Locate the cell with the specified text and output its (x, y) center coordinate. 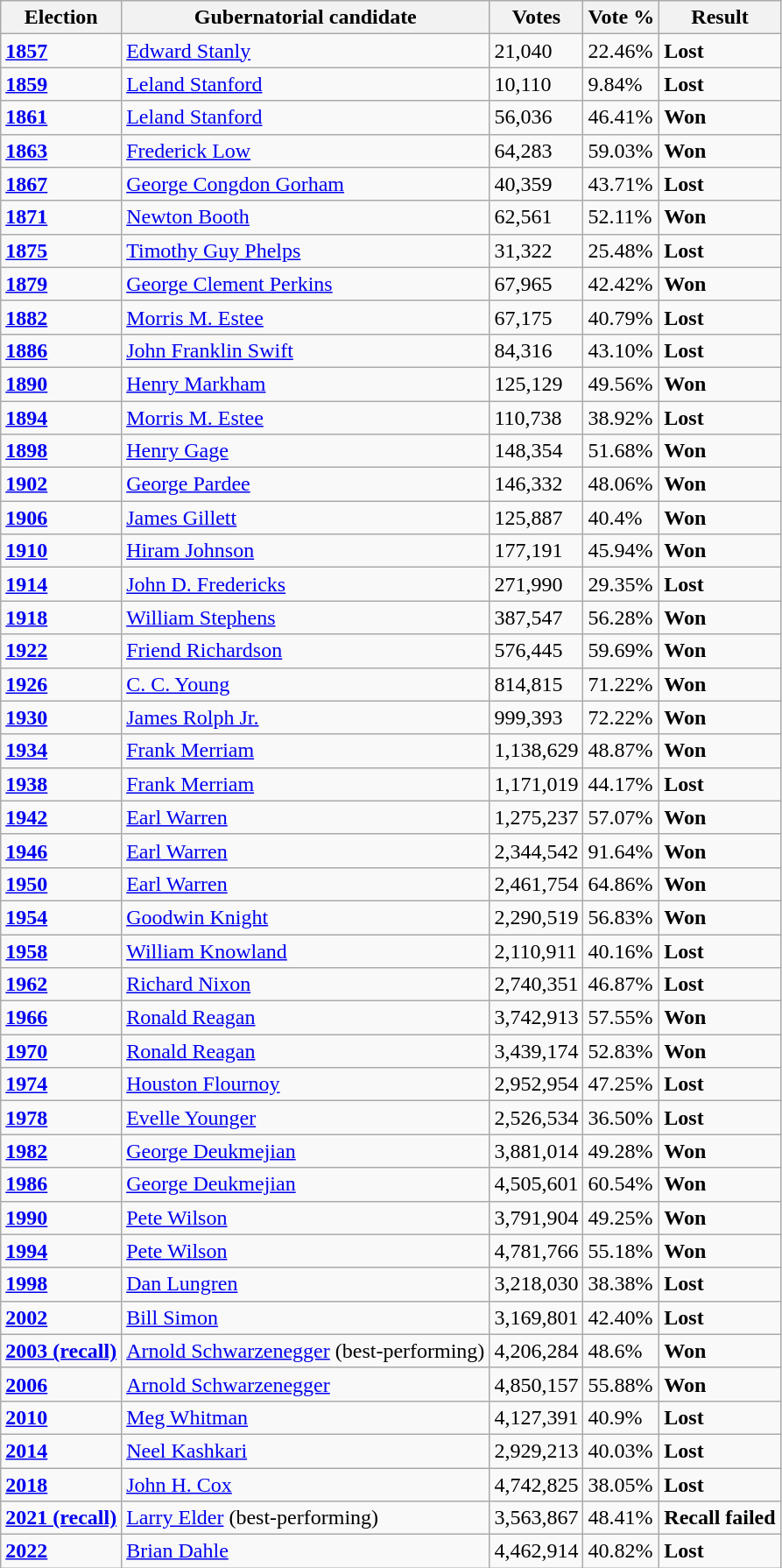
21,040 (536, 51)
67,965 (536, 284)
49.25% (622, 1218)
1879 (61, 284)
Gubernatorial candidate (306, 18)
George Congdon Gorham (306, 184)
43.10% (622, 350)
James Rolph Jr. (306, 717)
56.83% (622, 917)
271,990 (536, 584)
25.48% (622, 251)
William Stephens (306, 618)
Goodwin Knight (306, 917)
110,738 (536, 418)
999,393 (536, 717)
Brian Dahle (306, 1551)
3,563,867 (536, 1518)
43.71% (622, 184)
1875 (61, 251)
47.25% (622, 1084)
40.03% (622, 1451)
4,462,914 (536, 1551)
Frederick Low (306, 151)
1894 (61, 418)
1922 (61, 651)
2,290,519 (536, 917)
Edward Stanly (306, 51)
1890 (61, 384)
C. C. Young (306, 684)
40.16% (622, 950)
George Pardee (306, 484)
1863 (61, 151)
1930 (61, 717)
814,815 (536, 684)
1882 (61, 317)
1978 (61, 1118)
49.28% (622, 1151)
1958 (61, 950)
1950 (61, 884)
31,322 (536, 251)
Henry Markham (306, 384)
64,283 (536, 151)
Neel Kashkari (306, 1451)
2002 (61, 1317)
72.22% (622, 717)
4,742,825 (536, 1485)
42.40% (622, 1317)
55.88% (622, 1384)
1938 (61, 784)
Hiram Johnson (306, 551)
2018 (61, 1485)
71.22% (622, 684)
1966 (61, 1018)
40.82% (622, 1551)
57.55% (622, 1018)
Larry Elder (best-performing) (306, 1518)
Arnold Schwarzenegger (best-performing) (306, 1351)
48.41% (622, 1518)
40.4% (622, 518)
91.64% (622, 851)
John D. Fredericks (306, 584)
2,344,542 (536, 851)
1994 (61, 1251)
Henry Gage (306, 451)
2014 (61, 1451)
146,332 (536, 484)
46.41% (622, 117)
1898 (61, 451)
Vote % (622, 18)
1962 (61, 985)
40,359 (536, 184)
49.56% (622, 384)
48.87% (622, 751)
62,561 (536, 217)
1982 (61, 1151)
59.69% (622, 651)
Friend Richardson (306, 651)
1918 (61, 618)
2022 (61, 1551)
2021 (recall) (61, 1518)
59.03% (622, 151)
125,887 (536, 518)
57.07% (622, 817)
125,129 (536, 384)
1970 (61, 1051)
1,275,237 (536, 817)
1946 (61, 851)
Recall failed (720, 1518)
1861 (61, 117)
1886 (61, 350)
55.18% (622, 1251)
1871 (61, 217)
9.84% (622, 84)
2003 (recall) (61, 1351)
42.42% (622, 284)
James Gillett (306, 518)
3,439,174 (536, 1051)
George Clement Perkins (306, 284)
Result (720, 18)
3,218,030 (536, 1284)
Timothy Guy Phelps (306, 251)
1867 (61, 184)
4,127,391 (536, 1417)
Votes (536, 18)
1942 (61, 817)
36.50% (622, 1118)
Election (61, 18)
45.94% (622, 551)
38.05% (622, 1485)
3,881,014 (536, 1151)
84,316 (536, 350)
387,547 (536, 618)
1990 (61, 1218)
3,742,913 (536, 1018)
Bill Simon (306, 1317)
1914 (61, 584)
2,740,351 (536, 985)
148,354 (536, 451)
60.54% (622, 1184)
4,781,766 (536, 1251)
4,505,601 (536, 1184)
52.83% (622, 1051)
Dan Lungren (306, 1284)
22.46% (622, 51)
67,175 (536, 317)
1974 (61, 1084)
10,110 (536, 84)
46.87% (622, 985)
2,929,213 (536, 1451)
177,191 (536, 551)
38.38% (622, 1284)
2010 (61, 1417)
29.35% (622, 584)
1954 (61, 917)
John Franklin Swift (306, 350)
56,036 (536, 117)
William Knowland (306, 950)
Richard Nixon (306, 985)
Meg Whitman (306, 1417)
1,138,629 (536, 751)
1998 (61, 1284)
1926 (61, 684)
51.68% (622, 451)
1986 (61, 1184)
4,850,157 (536, 1384)
576,445 (536, 651)
1857 (61, 51)
64.86% (622, 884)
2,110,911 (536, 950)
38.92% (622, 418)
56.28% (622, 618)
2,461,754 (536, 884)
1859 (61, 84)
44.17% (622, 784)
1,171,019 (536, 784)
2006 (61, 1384)
1934 (61, 751)
1910 (61, 551)
3,791,904 (536, 1218)
52.11% (622, 217)
Newton Booth (306, 217)
40.79% (622, 317)
3,169,801 (536, 1317)
48.6% (622, 1351)
4,206,284 (536, 1351)
1906 (61, 518)
John H. Cox (306, 1485)
40.9% (622, 1417)
2,526,534 (536, 1118)
Houston Flournoy (306, 1084)
Arnold Schwarzenegger (306, 1384)
Evelle Younger (306, 1118)
1902 (61, 484)
2,952,954 (536, 1084)
48.06% (622, 484)
